Locate the cell with the specified text and output its [x, y] center coordinate. 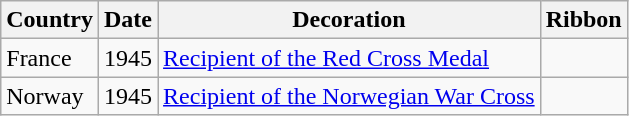
Country [50, 20]
Recipient of the Red Cross Medal [350, 58]
Norway [50, 96]
Ribbon [584, 20]
France [50, 58]
Recipient of the Norwegian War Cross [350, 96]
Date [128, 20]
Decoration [350, 20]
